Output the (X, Y) coordinate of the center of the cell containing the given text.  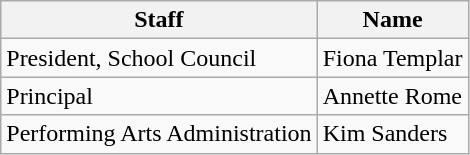
Staff (159, 20)
Principal (159, 96)
Kim Sanders (392, 134)
Fiona Templar (392, 58)
President, School Council (159, 58)
Name (392, 20)
Performing Arts Administration (159, 134)
Annette Rome (392, 96)
